Identify which cell holds the provided text, then report its (x, y) central coordinate. 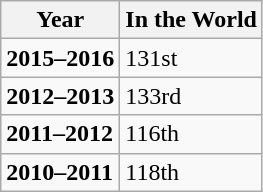
131st (192, 58)
116th (192, 134)
118th (192, 172)
133rd (192, 96)
Year (60, 20)
2012–2013 (60, 96)
2010–2011 (60, 172)
2011–2012 (60, 134)
2015–2016 (60, 58)
In the World (192, 20)
